Capture the cell that displays the provided text and extract its (X, Y) central coordinate. 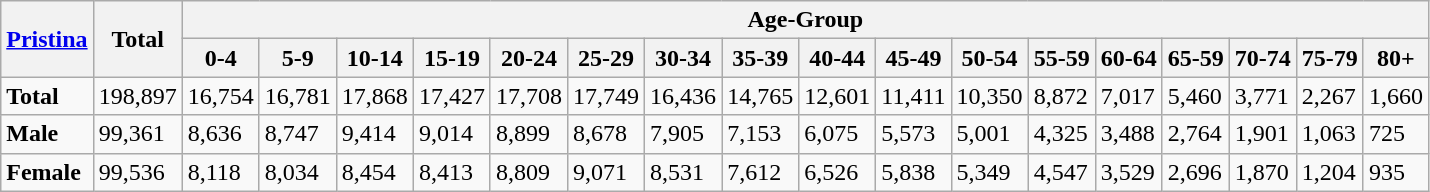
5,573 (914, 134)
5,460 (1196, 96)
7,905 (684, 134)
1,870 (1262, 172)
8,678 (606, 134)
Pristina (47, 39)
0-4 (220, 58)
8,636 (220, 134)
7,612 (760, 172)
Age-Group (805, 20)
8,531 (684, 172)
8,034 (298, 172)
3,488 (1128, 134)
9,071 (606, 172)
8,747 (298, 134)
16,436 (684, 96)
7,153 (760, 134)
16,781 (298, 96)
80+ (1396, 58)
9,414 (374, 134)
5,349 (990, 172)
17,868 (374, 96)
935 (1396, 172)
10-14 (374, 58)
4,325 (1062, 134)
2,267 (1330, 96)
7,017 (1128, 96)
10,350 (990, 96)
Male (47, 134)
6,075 (838, 134)
30-34 (684, 58)
35-39 (760, 58)
11,411 (914, 96)
60-64 (1128, 58)
99,536 (138, 172)
5-9 (298, 58)
17,427 (452, 96)
5,001 (990, 134)
75-79 (1330, 58)
45-49 (914, 58)
17,708 (528, 96)
Female (47, 172)
3,529 (1128, 172)
1,063 (1330, 134)
2,696 (1196, 172)
9,014 (452, 134)
725 (1396, 134)
55-59 (1062, 58)
3,771 (1262, 96)
17,749 (606, 96)
40-44 (838, 58)
5,838 (914, 172)
8,899 (528, 134)
4,547 (1062, 172)
25-29 (606, 58)
8,413 (452, 172)
8,454 (374, 172)
1,901 (1262, 134)
2,764 (1196, 134)
16,754 (220, 96)
1,204 (1330, 172)
8,118 (220, 172)
50-54 (990, 58)
198,897 (138, 96)
8,872 (1062, 96)
1,660 (1396, 96)
70-74 (1262, 58)
99,361 (138, 134)
15-19 (452, 58)
20-24 (528, 58)
65-59 (1196, 58)
14,765 (760, 96)
12,601 (838, 96)
8,809 (528, 172)
6,526 (838, 172)
